Search for the cell housing the specified text and yield its [x, y] center coordinate. 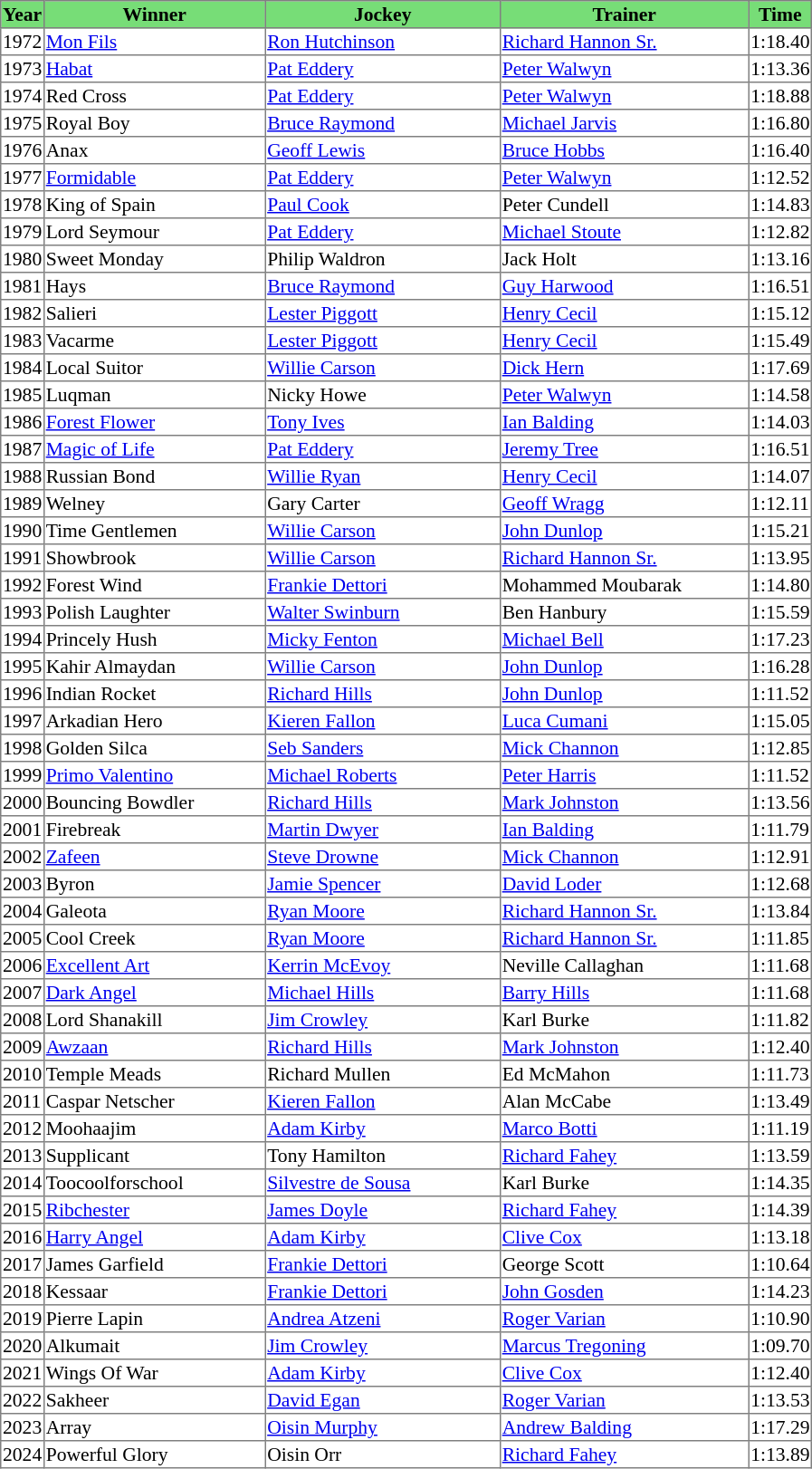
Polish Laughter [154, 612]
2003 [23, 884]
Tony Ives [383, 422]
Toocoolforschool [154, 1183]
Willie Ryan [383, 476]
1973 [23, 69]
Jockey [383, 14]
Mohammed Moubarak [624, 585]
1:10.90 [780, 1319]
Micky Fenton [383, 639]
1985 [23, 395]
Array [154, 1427]
Michael Hills [383, 993]
Geoff Lewis [383, 150]
1:17.23 [780, 639]
Ben Hanbury [624, 612]
Primo Valentino [154, 775]
Vacarme [154, 341]
1:11.79 [780, 830]
Forest Wind [154, 585]
1:14.39 [780, 1210]
Pierre Lapin [154, 1319]
2023 [23, 1427]
1:12.68 [780, 884]
Year [23, 14]
Habat [154, 69]
1:13.56 [780, 802]
1999 [23, 775]
Silvestre de Sousa [383, 1183]
Harry Angel [154, 1237]
Moohaajim [154, 1128]
2024 [23, 1455]
2005 [23, 938]
Seb Sanders [383, 748]
Lord Seymour [154, 232]
Showbrook [154, 558]
1:10.64 [780, 1264]
1983 [23, 341]
James Garfield [154, 1264]
Bruce Hobbs [624, 150]
Princely Hush [154, 639]
James Doyle [383, 1210]
1980 [23, 259]
Kahir Almaydan [154, 667]
Alkumait [154, 1346]
Geoff Wragg [624, 504]
2006 [23, 965]
Sakheer [154, 1400]
1976 [23, 150]
1:11.85 [780, 938]
1:13.49 [780, 1101]
Lord Shanakill [154, 1020]
1984 [23, 368]
1992 [23, 585]
1:15.05 [780, 721]
1975 [23, 123]
2012 [23, 1128]
1977 [23, 178]
Walter Swinburn [383, 612]
1:13.59 [780, 1156]
Ribchester [154, 1210]
1979 [23, 232]
2013 [23, 1156]
1:14.80 [780, 585]
Dick Hern [624, 368]
1:14.58 [780, 395]
Luqman [154, 395]
Golden Silca [154, 748]
Mon Fils [154, 42]
2001 [23, 830]
2007 [23, 993]
1996 [23, 694]
1:12.85 [780, 748]
2017 [23, 1264]
Richard Mullen [383, 1074]
1990 [23, 531]
Alan McCabe [624, 1101]
Royal Boy [154, 123]
1:13.36 [780, 69]
Sweet Monday [154, 259]
Marco Botti [624, 1128]
1:12.91 [780, 857]
Red Cross [154, 96]
Bouncing Bowdler [154, 802]
Kerrin McEvoy [383, 965]
1:16.28 [780, 667]
1:13.53 [780, 1400]
David Loder [624, 884]
Zafeen [154, 857]
1:15.59 [780, 612]
1997 [23, 721]
Martin Dwyer [383, 830]
1:14.07 [780, 476]
Cool Creek [154, 938]
1989 [23, 504]
Winner [154, 14]
Russian Bond [154, 476]
2019 [23, 1319]
Ron Hutchinson [383, 42]
1986 [23, 422]
2002 [23, 857]
Time Gentlemen [154, 531]
1:13.18 [780, 1237]
Barry Hills [624, 993]
Jamie Spencer [383, 884]
Andrew Balding [624, 1427]
Gary Carter [383, 504]
1:16.80 [780, 123]
1:12.82 [780, 232]
Nicky Howe [383, 395]
Andrea Atzeni [383, 1319]
John Gosden [624, 1291]
Dark Angel [154, 993]
1:16.40 [780, 150]
Indian Rocket [154, 694]
Galeota [154, 911]
1:11.82 [780, 1020]
Trainer [624, 14]
2011 [23, 1101]
Salieri [154, 313]
Jeremy Tree [624, 449]
2021 [23, 1373]
Welney [154, 504]
2010 [23, 1074]
Jack Holt [624, 259]
1972 [23, 42]
1998 [23, 748]
Ed McMahon [624, 1074]
Tony Hamilton [383, 1156]
Formidable [154, 178]
Anax [154, 150]
1:14.03 [780, 422]
Awzaan [154, 1047]
1:13.16 [780, 259]
1:17.29 [780, 1427]
1:15.21 [780, 531]
1978 [23, 205]
1974 [23, 96]
1:14.83 [780, 205]
1:15.49 [780, 341]
1981 [23, 286]
Supplicant [154, 1156]
Forest Flower [154, 422]
Powerful Glory [154, 1455]
2014 [23, 1183]
2008 [23, 1020]
Kessaar [154, 1291]
Michael Jarvis [624, 123]
King of Spain [154, 205]
Magic of Life [154, 449]
Oisin Murphy [383, 1427]
Marcus Tregoning [624, 1346]
1:18.88 [780, 96]
Philip Waldron [383, 259]
Peter Cundell [624, 205]
Michael Bell [624, 639]
2020 [23, 1346]
1:13.95 [780, 558]
Temple Meads [154, 1074]
2018 [23, 1291]
Local Suitor [154, 368]
2009 [23, 1047]
1993 [23, 612]
1:15.12 [780, 313]
Hays [154, 286]
1:12.11 [780, 504]
Caspar Netscher [154, 1101]
2015 [23, 1210]
Byron [154, 884]
Steve Drowne [383, 857]
1:11.19 [780, 1128]
1:09.70 [780, 1346]
1:18.40 [780, 42]
Oisin Orr [383, 1455]
1988 [23, 476]
2004 [23, 911]
Arkadian Hero [154, 721]
David Egan [383, 1400]
Excellent Art [154, 965]
1987 [23, 449]
2016 [23, 1237]
Wings Of War [154, 1373]
1:13.89 [780, 1455]
Luca Cumani [624, 721]
George Scott [624, 1264]
Guy Harwood [624, 286]
2022 [23, 1400]
Michael Roberts [383, 775]
1:11.73 [780, 1074]
1:14.35 [780, 1183]
1:13.84 [780, 911]
1991 [23, 558]
Firebreak [154, 830]
Peter Harris [624, 775]
2000 [23, 802]
1982 [23, 313]
1994 [23, 639]
1:17.69 [780, 368]
Michael Stoute [624, 232]
Time [780, 14]
1995 [23, 667]
Neville Callaghan [624, 965]
Paul Cook [383, 205]
1:14.23 [780, 1291]
1:12.52 [780, 178]
